Scan for the cell matching the given text and deliver its (X, Y) coordinate at center. 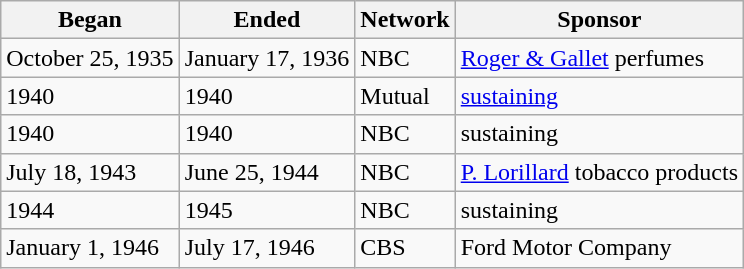
Sponsor (599, 20)
Ford Motor Company (599, 248)
1945 (267, 210)
January 17, 1936 (267, 58)
CBS (405, 248)
Ended (267, 20)
July 18, 1943 (90, 172)
Began (90, 20)
P. Lorillard tobacco products (599, 172)
Mutual (405, 96)
Network (405, 20)
October 25, 1935 (90, 58)
January 1, 1946 (90, 248)
June 25, 1944 (267, 172)
1944 (90, 210)
July 17, 1946 (267, 248)
Roger & Gallet perfumes (599, 58)
